Extract the (X, Y) coordinate from the center of the cell holding the provided text.  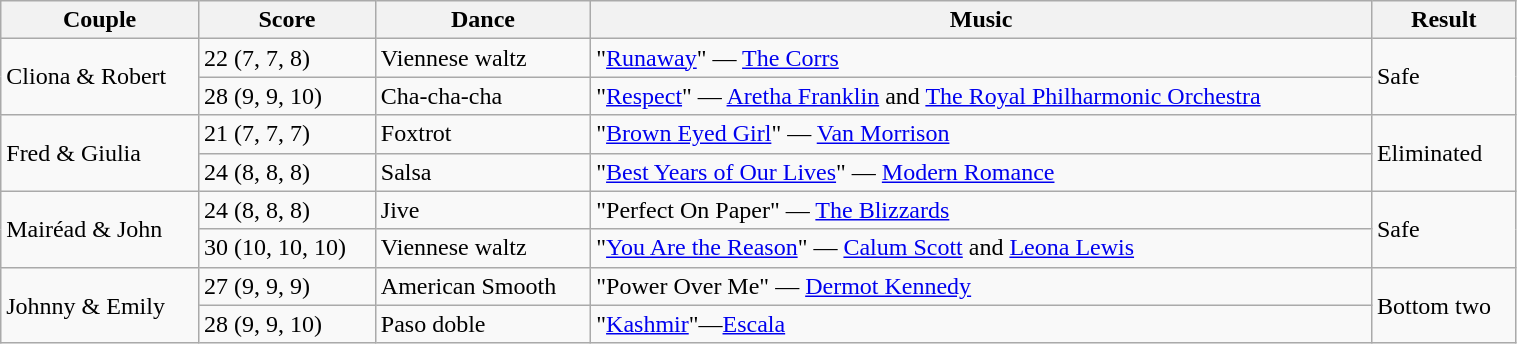
Johnny & Emily (100, 305)
"Perfect On Paper" — The Blizzards (982, 210)
"You Are the Reason" — Calum Scott and Leona Lewis (982, 248)
21 (7, 7, 7) (286, 134)
Salsa (482, 172)
Couple (100, 20)
"Respect" — Aretha Franklin and The Royal Philharmonic Orchestra (982, 96)
Bottom two (1444, 305)
"Power Over Me" — Dermot Kennedy (982, 286)
Score (286, 20)
27 (9, 9, 9) (286, 286)
30 (10, 10, 10) (286, 248)
Eliminated (1444, 153)
Mairéad & John (100, 229)
"Best Years of Our Lives" — Modern Romance (982, 172)
"Brown Eyed Girl" — Van Morrison (982, 134)
Cliona & Robert (100, 77)
Paso doble (482, 324)
"Runaway" — The Corrs (982, 58)
Music (982, 20)
22 (7, 7, 8) (286, 58)
Cha-cha-cha (482, 96)
Dance (482, 20)
Fred & Giulia (100, 153)
American Smooth (482, 286)
Foxtrot (482, 134)
Jive (482, 210)
Result (1444, 20)
"Kashmir"—Escala (982, 324)
